Extract the [x, y] coordinate from the center of the cell holding the provided text.  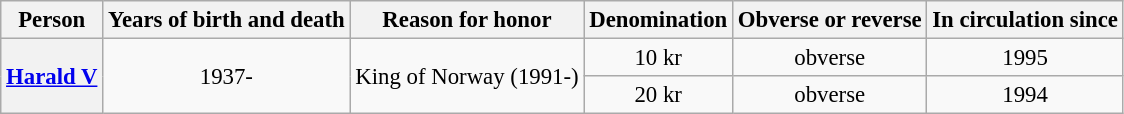
Obverse or reverse [829, 20]
20 kr [658, 95]
In circulation since [1025, 20]
10 kr [658, 58]
Harald V [52, 76]
1994 [1025, 95]
Person [52, 20]
Years of birth and death [226, 20]
Denomination [658, 20]
King of Norway (1991-) [467, 76]
1937- [226, 76]
1995 [1025, 58]
Reason for honor [467, 20]
